Return (X, Y) of the center of cell containing provided text 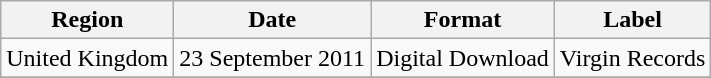
Label (632, 20)
Digital Download (463, 58)
Region (88, 20)
Date (272, 20)
23 September 2011 (272, 58)
Format (463, 20)
Virgin Records (632, 58)
United Kingdom (88, 58)
